Return [x, y] of the center of cell containing provided text 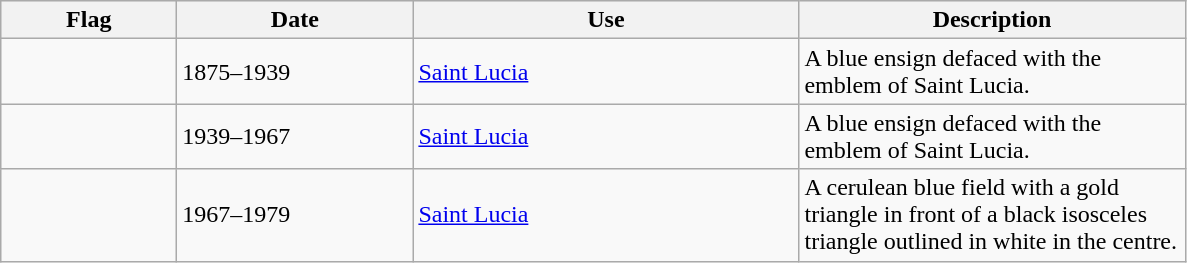
1875–1939 [295, 72]
1939–1967 [295, 136]
A cerulean blue field with a gold triangle in front of a black isosceles triangle outlined in white in the centre. [992, 215]
Date [295, 20]
Description [992, 20]
Flag [89, 20]
Use [606, 20]
1967–1979 [295, 215]
